For the text-containing cell, return its midpoint in [X, Y] coordinate format. 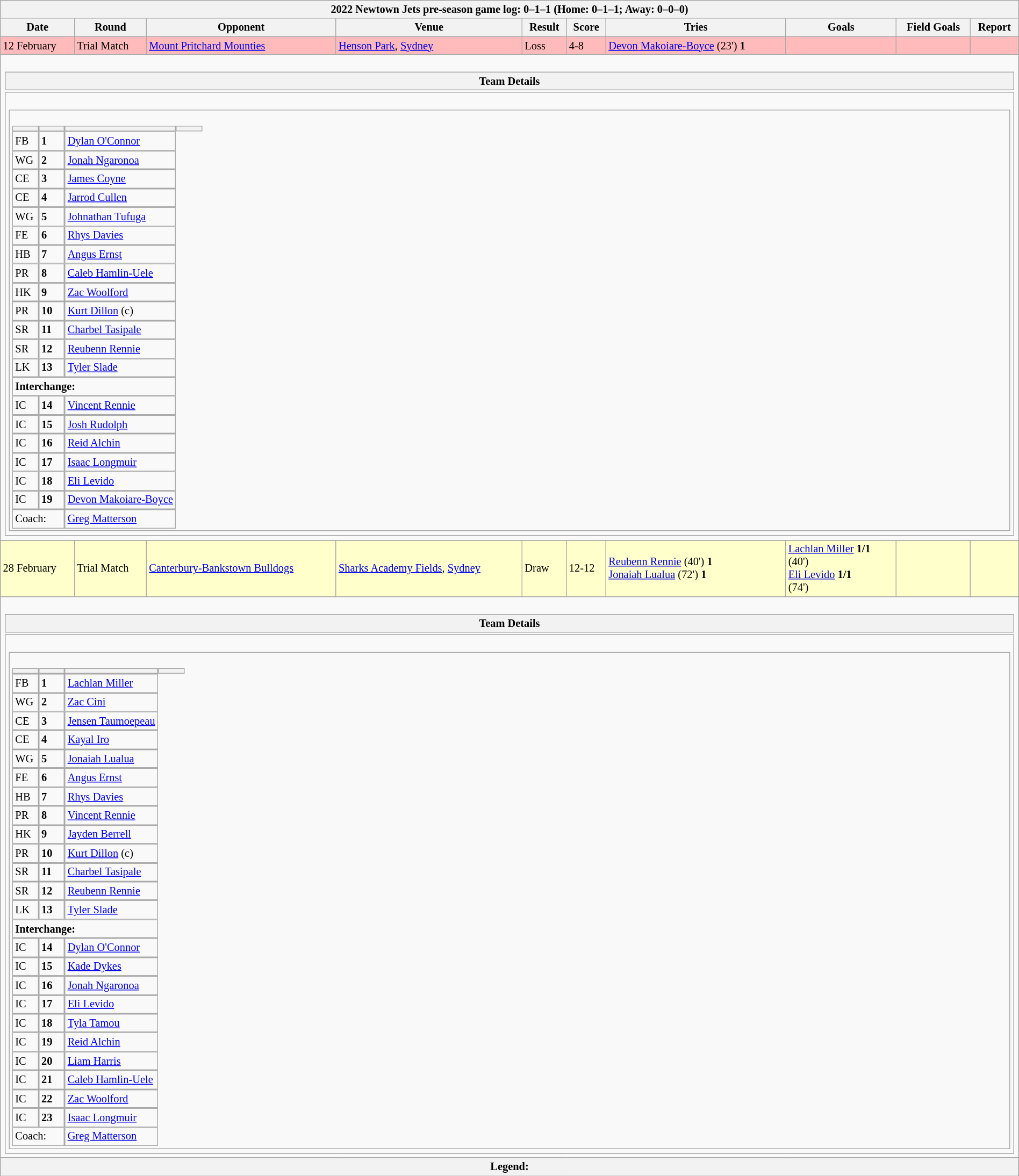
Legend: [509, 1167]
Tries [695, 27]
12-12 [586, 568]
Result [544, 27]
Tyla Tamou [111, 1023]
Kayal Iro [111, 739]
Goals [841, 27]
Report [994, 27]
Sharks Academy Fields, Sydney [429, 568]
12 February [38, 46]
Devon Makoiare-Boyce (23') 1 [695, 46]
28 February [38, 568]
21 [52, 1080]
Reubenn Rennie (40') 1Jonaiah Lualua (72') 1 [695, 568]
Jensen Taumoepeau [111, 721]
Draw [544, 568]
Josh Rudolph [120, 424]
Jonaiah Lualua [111, 759]
Devon Makoiare-Boyce [120, 500]
Liam Harris [111, 1060]
Mount Pritchard Mounties [241, 46]
Opponent [241, 27]
Lachlan Miller 1/1(40')Eli Levido 1/1(74') [841, 568]
2022 Newtown Jets pre-season game log: 0–1–1 (Home: 0–1–1; Away: 0–0–0) [509, 9]
Jarrod Cullen [120, 198]
Jayden Berrell [111, 834]
4-8 [586, 46]
20 [52, 1060]
Zac Cini [111, 702]
Field Goals [934, 27]
James Coyne [120, 178]
23 [52, 1117]
Score [586, 27]
Round [110, 27]
Lachlan Miller [111, 683]
Venue [429, 27]
Kade Dykes [111, 966]
Loss [544, 46]
Canterbury-Bankstown Bulldogs [241, 568]
Henson Park, Sydney [429, 46]
22 [52, 1098]
Date [38, 27]
Johnathan Tufuga [120, 216]
